Pinpoint the cell where the given text exists, returning its (X, Y) midpoint coordinate. 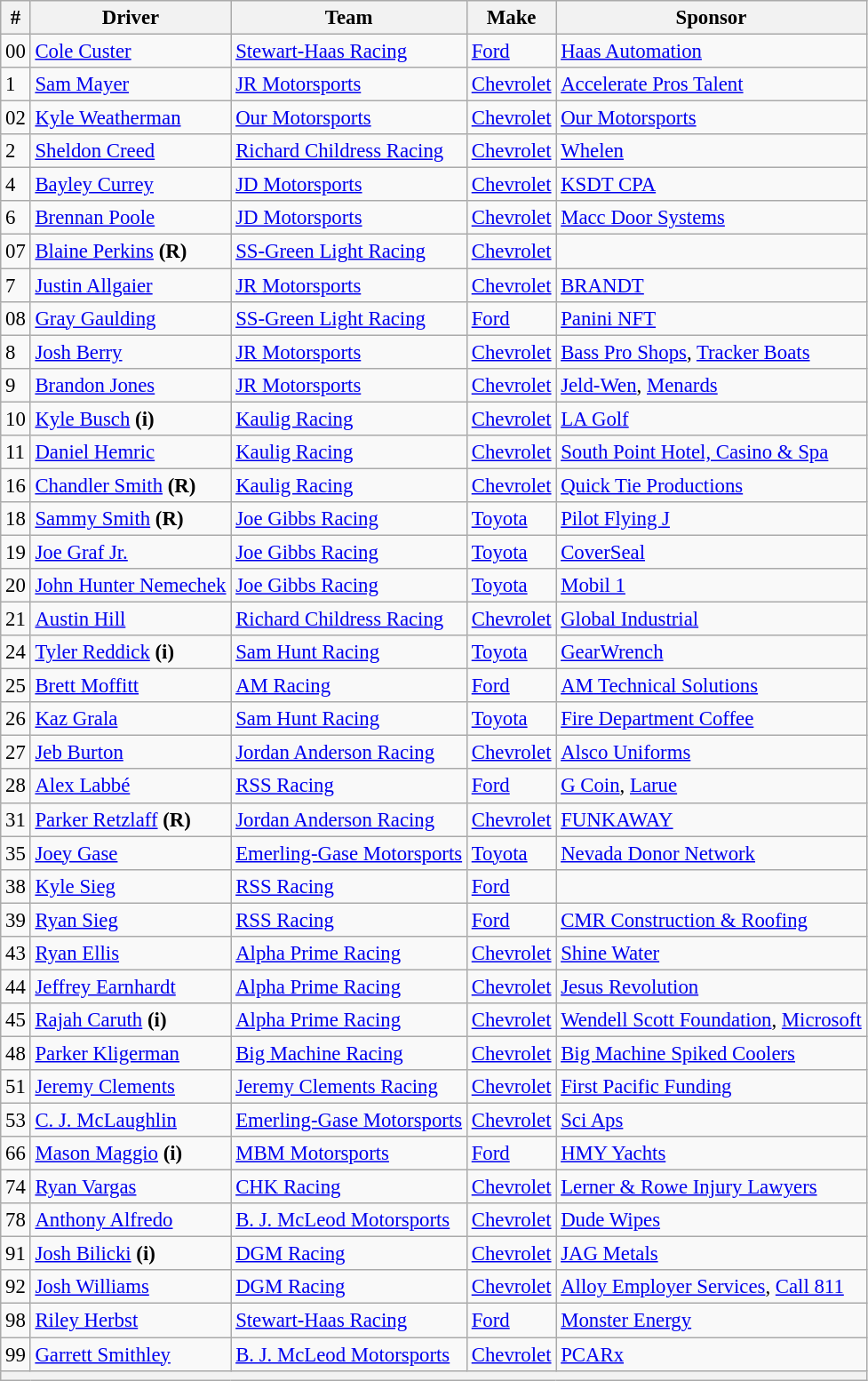
Jeremy Clements Racing (349, 1087)
44 (16, 986)
Macc Door Systems (711, 218)
JAG Metals (711, 1254)
Panini NFT (711, 318)
35 (16, 853)
26 (16, 719)
Kyle Busch (i) (131, 419)
19 (16, 552)
74 (16, 1187)
24 (16, 652)
GearWrench (711, 652)
PCARx (711, 1354)
Whelen (711, 151)
Big Machine Spiked Coolers (711, 1053)
Brennan Poole (131, 218)
AM Racing (349, 686)
1 (16, 84)
Shine Water (711, 954)
Anthony Alfredo (131, 1220)
AM Technical Solutions (711, 686)
31 (16, 819)
Jeb Burton (131, 753)
Parker Kligerman (131, 1053)
9 (16, 385)
Chandler Smith (R) (131, 485)
Brett Moffitt (131, 686)
KSDT CPA (711, 185)
Blaine Perkins (R) (131, 251)
Sponsor (711, 18)
Big Machine Racing (349, 1053)
Josh Williams (131, 1288)
92 (16, 1288)
27 (16, 753)
48 (16, 1053)
43 (16, 954)
07 (16, 251)
08 (16, 318)
Brandon Jones (131, 385)
Haas Automation (711, 52)
21 (16, 619)
Gray Gaulding (131, 318)
Bayley Currey (131, 185)
John Hunter Nemechek (131, 586)
HMY Yachts (711, 1153)
Make (511, 18)
CoverSeal (711, 552)
98 (16, 1321)
91 (16, 1254)
Jeld-Wen, Menards (711, 385)
G Coin, Larue (711, 786)
78 (16, 1220)
BRANDT (711, 285)
39 (16, 920)
Ryan Vargas (131, 1187)
Josh Berry (131, 352)
FUNKAWAY (711, 819)
Nevada Donor Network (711, 853)
Sammy Smith (R) (131, 519)
Joe Graf Jr. (131, 552)
# (16, 18)
38 (16, 886)
Daniel Hemric (131, 452)
Kyle Weatherman (131, 118)
18 (16, 519)
Bass Pro Shops, Tracker Boats (711, 352)
Jeffrey Earnhardt (131, 986)
Jeremy Clements (131, 1087)
Team (349, 18)
Kaz Grala (131, 719)
Global Industrial (711, 619)
Ryan Sieg (131, 920)
28 (16, 786)
2 (16, 151)
00 (16, 52)
Sam Mayer (131, 84)
Rajah Caruth (i) (131, 1020)
99 (16, 1354)
Fire Department Coffee (711, 719)
Sci Aps (711, 1121)
Justin Allgaier (131, 285)
Wendell Scott Foundation, Microsoft (711, 1020)
Parker Retzlaff (R) (131, 819)
53 (16, 1121)
LA Golf (711, 419)
South Point Hotel, Casino & Spa (711, 452)
MBM Motorsports (349, 1153)
Riley Herbst (131, 1321)
First Pacific Funding (711, 1087)
10 (16, 419)
Ryan Ellis (131, 954)
Mason Maggio (i) (131, 1153)
Quick Tie Productions (711, 485)
8 (16, 352)
16 (16, 485)
Cole Custer (131, 52)
Alloy Employer Services, Call 811 (711, 1288)
Kyle Sieg (131, 886)
02 (16, 118)
Monster Energy (711, 1321)
Alex Labbé (131, 786)
6 (16, 218)
CMR Construction & Roofing (711, 920)
Austin Hill (131, 619)
Joey Gase (131, 853)
Sheldon Creed (131, 151)
Tyler Reddick (i) (131, 652)
Josh Bilicki (i) (131, 1254)
Lerner & Rowe Injury Lawyers (711, 1187)
51 (16, 1087)
C. J. McLaughlin (131, 1121)
Dude Wipes (711, 1220)
Jesus Revolution (711, 986)
Driver (131, 18)
Garrett Smithley (131, 1354)
4 (16, 185)
CHK Racing (349, 1187)
Pilot Flying J (711, 519)
Alsco Uniforms (711, 753)
45 (16, 1020)
Accelerate Pros Talent (711, 84)
20 (16, 586)
66 (16, 1153)
7 (16, 285)
Mobil 1 (711, 586)
11 (16, 452)
25 (16, 686)
